Provide the [X, Y] coordinate of the cell's center where the given text is located.  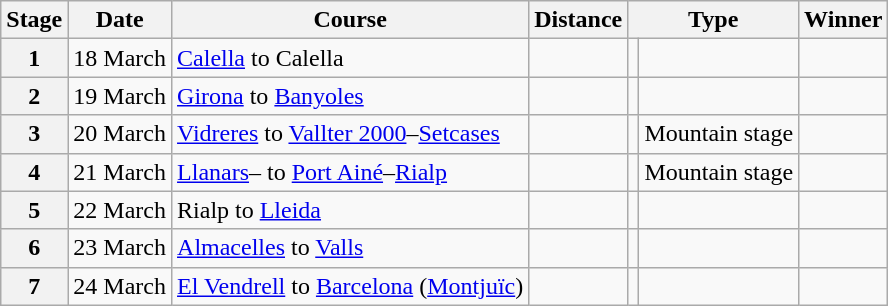
Winner [844, 20]
22 March [120, 210]
Type [714, 20]
20 March [120, 134]
21 March [120, 172]
2 [34, 96]
Almacelles to Valls [350, 248]
3 [34, 134]
23 March [120, 248]
18 March [120, 58]
Stage [34, 20]
1 [34, 58]
Vidreres to Vallter 2000–Setcases [350, 134]
5 [34, 210]
4 [34, 172]
19 March [120, 96]
Calella to Calella [350, 58]
6 [34, 248]
Date [120, 20]
Girona to Banyoles [350, 96]
Course [350, 20]
Rialp to Lleida [350, 210]
El Vendrell to Barcelona (Montjuïc) [350, 286]
7 [34, 286]
Distance [578, 20]
24 March [120, 286]
Llanars– to Port Ainé–Rialp [350, 172]
